Return (X, Y) of the center of cell containing provided text 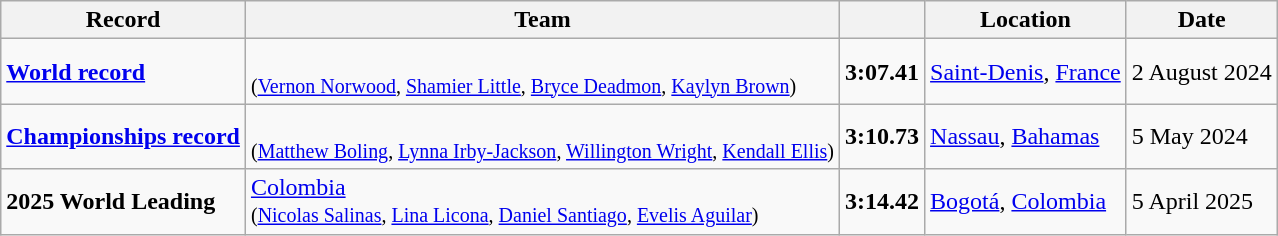
Colombia(Nicolas Salinas, Lina Licona, Daniel Santiago, Evelis Aguilar) (542, 202)
Team (542, 20)
5 April 2025 (1202, 202)
Record (124, 20)
World record (124, 72)
(Matthew Boling, Lynna Irby-Jackson, Willington Wright, Kendall Ellis) (542, 136)
Nassau, Bahamas (1026, 136)
2 August 2024 (1202, 72)
3:14.42 (882, 202)
5 May 2024 (1202, 136)
Saint-Denis, France (1026, 72)
3:07.41 (882, 72)
(Vernon Norwood, Shamier Little, Bryce Deadmon, Kaylyn Brown) (542, 72)
2025 World Leading (124, 202)
3:10.73 (882, 136)
Location (1026, 20)
Bogotá, Colombia (1026, 202)
Championships record (124, 136)
Date (1202, 20)
